Find where the given text appears and provide that cell's center as (X, Y) coordinate. 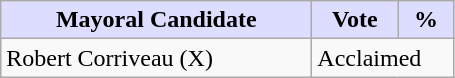
Robert Corriveau (X) (156, 58)
Mayoral Candidate (156, 20)
% (426, 20)
Vote (355, 20)
Acclaimed (383, 58)
